Scan for the cell matching the given text and deliver its [x, y] coordinate at center. 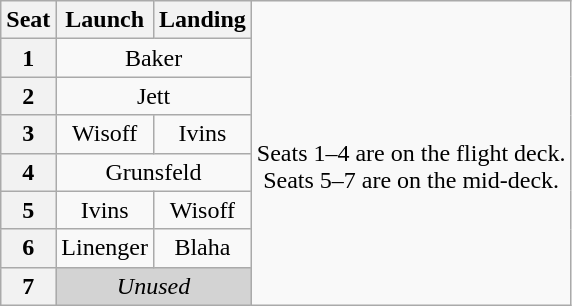
5 [28, 210]
Jett [154, 96]
Seat [28, 20]
Landing [202, 20]
Blaha [202, 248]
6 [28, 248]
7 [28, 286]
Unused [154, 286]
3 [28, 134]
2 [28, 96]
Launch [105, 20]
4 [28, 172]
Seats 1–4 are on the flight deck.Seats 5–7 are on the mid-deck. [411, 153]
Grunsfeld [154, 172]
1 [28, 58]
Linenger [105, 248]
Baker [154, 58]
